Capture the cell that displays the provided text and extract its [x, y] central coordinate. 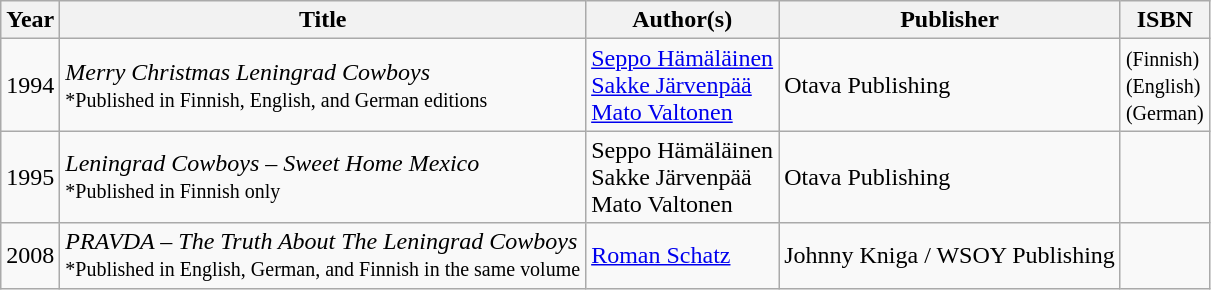
2008 [30, 256]
Merry Christmas Leningrad Cowboys*Published in Finnish, English, and German editions [323, 85]
(Finnish) (English) (German) [1164, 85]
Year [30, 20]
Johnny Kniga / WSOY Publishing [950, 256]
Publisher [950, 20]
PRAVDA – The Truth About The Leningrad Cowboys*Published in English, German, and Finnish in the same volume [323, 256]
Roman Schatz [682, 256]
ISBN [1164, 20]
1995 [30, 177]
Author(s) [682, 20]
1994 [30, 85]
Title [323, 20]
Leningrad Cowboys – Sweet Home Mexico*Published in Finnish only [323, 177]
